Pinpoint the cell where the given text exists, returning its [x, y] midpoint coordinate. 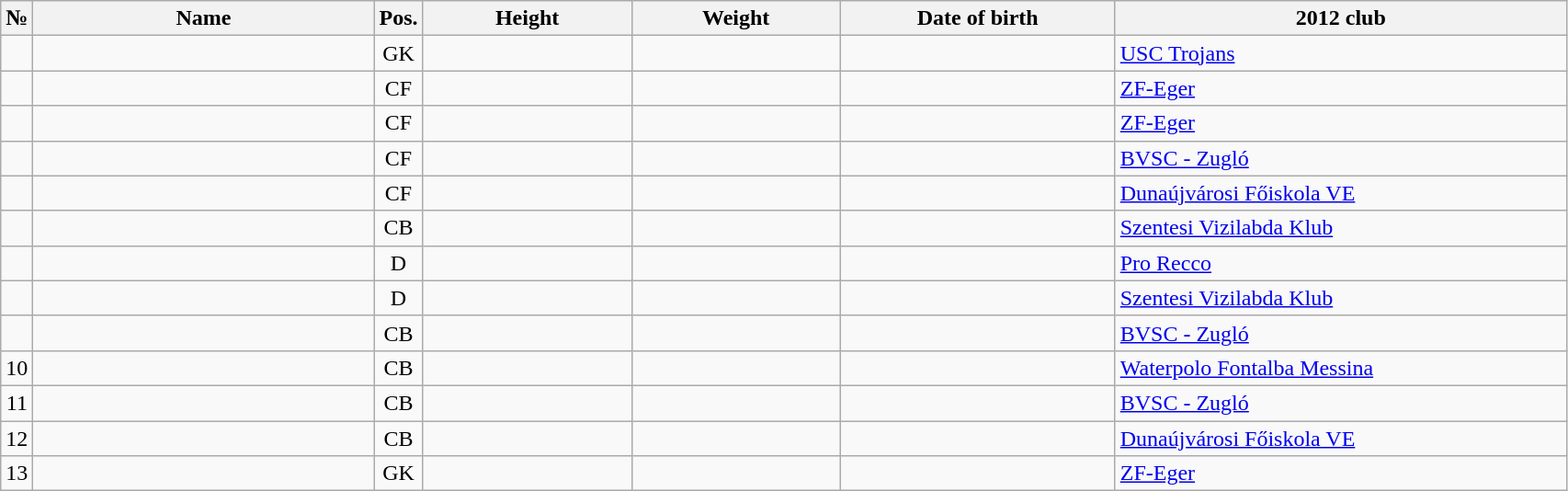
Date of birth [978, 18]
11 [17, 403]
Name [204, 18]
USC Trojans [1340, 53]
Weight [735, 18]
Pos. [399, 18]
12 [17, 439]
Waterpolo Fontalba Messina [1340, 368]
№ [17, 18]
13 [17, 474]
2012 club [1340, 18]
10 [17, 368]
Pro Recco [1340, 263]
Height [528, 18]
